Pinpoint the cell where the given text exists, returning its (x, y) midpoint coordinate. 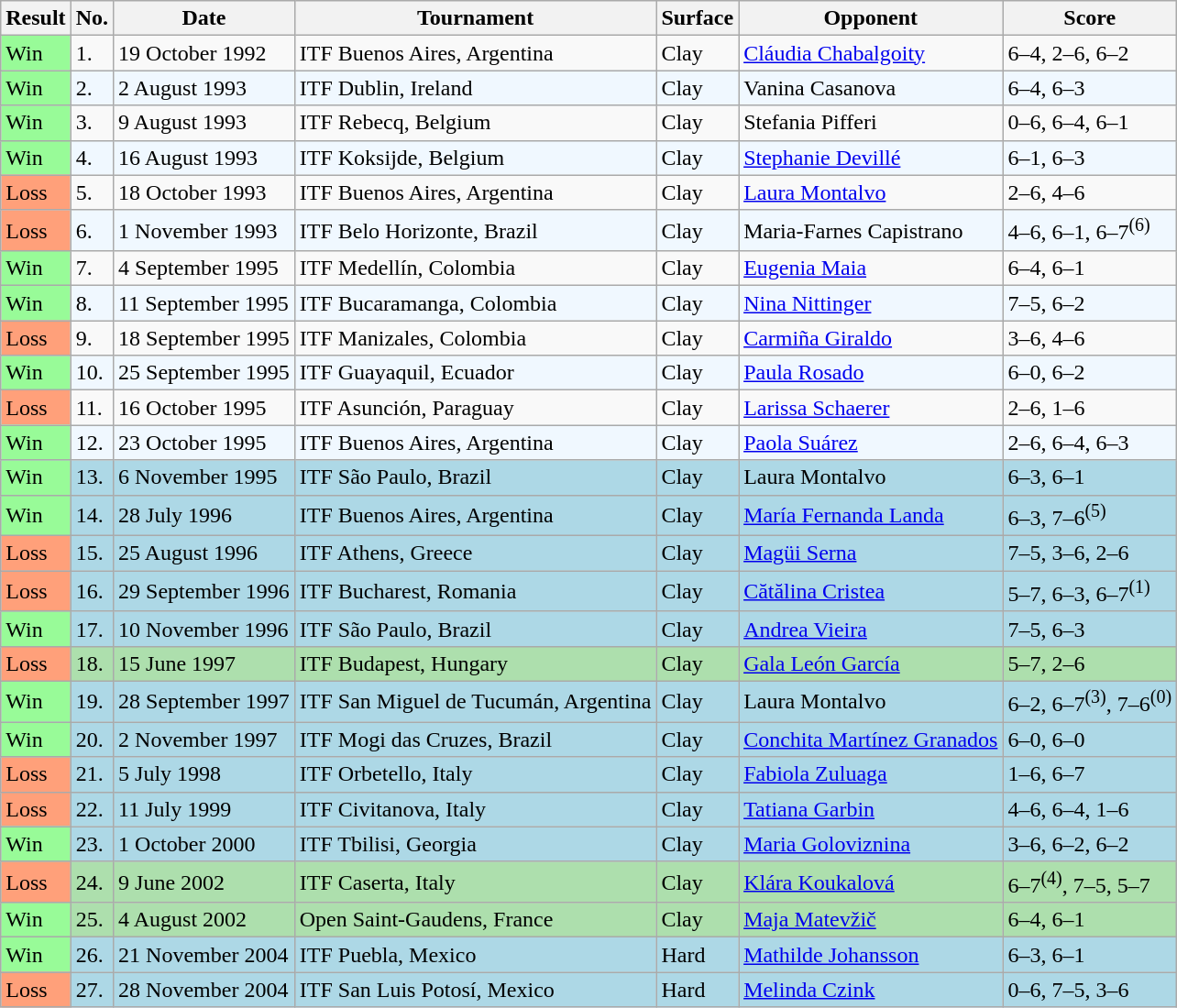
7–5, 3–6, 2–6 (1090, 553)
ITF Koksijde, Belgium (475, 158)
1 November 1993 (204, 231)
5 July 1998 (204, 774)
4–6, 6–4, 1–6 (1090, 809)
3–6, 4–6 (1090, 338)
29 September 1996 (204, 592)
Open Saint-Gaudens, France (475, 920)
5. (92, 192)
11 September 1995 (204, 303)
6–1, 6–3 (1090, 158)
Cláudia Chabalgoity (871, 53)
21. (92, 774)
6–2, 6–7(3), 7–6(0) (1090, 702)
No. (92, 18)
4–6, 6–1, 6–7(6) (1090, 231)
19. (92, 702)
10. (92, 373)
Cătălina Cristea (871, 592)
Paula Rosado (871, 373)
0–6, 6–4, 6–1 (1090, 123)
20. (92, 740)
ITF Bucaramanga, Colombia (475, 303)
4. (92, 158)
5–7, 2–6 (1090, 663)
Mathilde Johansson (871, 955)
23 October 1995 (204, 443)
ITF Asunción, Paraguay (475, 408)
28 September 1997 (204, 702)
Carmiña Giraldo (871, 338)
Maria-Farnes Capistrano (871, 231)
17. (92, 629)
Tournament (475, 18)
28 July 1996 (204, 515)
Conchita Martínez Granados (871, 740)
Score (1090, 18)
11 July 1999 (204, 809)
6–3, 7–6(5) (1090, 515)
6–0, 6–0 (1090, 740)
ITF Belo Horizonte, Brazil (475, 231)
2 November 1997 (204, 740)
6–4, 2–6, 6–2 (1090, 53)
2–6, 4–6 (1090, 192)
ITF Manizales, Colombia (475, 338)
25. (92, 920)
2 August 1993 (204, 88)
0–6, 7–5, 3–6 (1090, 990)
11. (92, 408)
ITF San Luis Potosí, Mexico (475, 990)
6–7(4), 7–5, 5–7 (1090, 882)
9 August 1993 (204, 123)
Melinda Czink (871, 990)
ITF San Miguel de Tucumán, Argentina (475, 702)
7–5, 6–3 (1090, 629)
12. (92, 443)
18. (92, 663)
2–6, 1–6 (1090, 408)
ITF Tbilisi, Georgia (475, 844)
26. (92, 955)
Andrea Vieira (871, 629)
1 October 2000 (204, 844)
25 August 1996 (204, 553)
Opponent (871, 18)
Eugenia Maia (871, 268)
Nina Nittinger (871, 303)
4 August 2002 (204, 920)
8. (92, 303)
Magüi Serna (871, 553)
ITF Dublin, Ireland (475, 88)
6 November 1995 (204, 477)
ITF Mogi das Cruzes, Brazil (475, 740)
3. (92, 123)
Larissa Schaerer (871, 408)
16 October 1995 (204, 408)
23. (92, 844)
15. (92, 553)
Tatiana Garbin (871, 809)
9 June 2002 (204, 882)
ITF Puebla, Mexico (475, 955)
Surface (698, 18)
6–4, 6–3 (1090, 88)
1. (92, 53)
Maja Matevžič (871, 920)
3–6, 6–2, 6–2 (1090, 844)
6–0, 6–2 (1090, 373)
18 September 1995 (204, 338)
25 September 1995 (204, 373)
28 November 2004 (204, 990)
2. (92, 88)
22. (92, 809)
Maria Goloviznina (871, 844)
9. (92, 338)
ITF Athens, Greece (475, 553)
Result (36, 18)
24. (92, 882)
19 October 1992 (204, 53)
6. (92, 231)
ITF Medellín, Colombia (475, 268)
27. (92, 990)
1–6, 6–7 (1090, 774)
ITF Budapest, Hungary (475, 663)
Stephanie Devillé (871, 158)
16. (92, 592)
4 September 1995 (204, 268)
ITF Rebecq, Belgium (475, 123)
ITF Caserta, Italy (475, 882)
21 November 2004 (204, 955)
Date (204, 18)
2–6, 6–4, 6–3 (1090, 443)
ITF Orbetello, Italy (475, 774)
ITF Civitanova, Italy (475, 809)
Fabiola Zuluaga (871, 774)
15 June 1997 (204, 663)
Klára Koukalová (871, 882)
María Fernanda Landa (871, 515)
18 October 1993 (204, 192)
Vanina Casanova (871, 88)
5–7, 6–3, 6–7(1) (1090, 592)
14. (92, 515)
ITF Guayaquil, Ecuador (475, 373)
Stefania Pifferi (871, 123)
Gala León García (871, 663)
Paola Suárez (871, 443)
13. (92, 477)
ITF Bucharest, Romania (475, 592)
7. (92, 268)
10 November 1996 (204, 629)
7–5, 6–2 (1090, 303)
16 August 1993 (204, 158)
